Find where the given text appears and provide that cell's center as [x, y] coordinate. 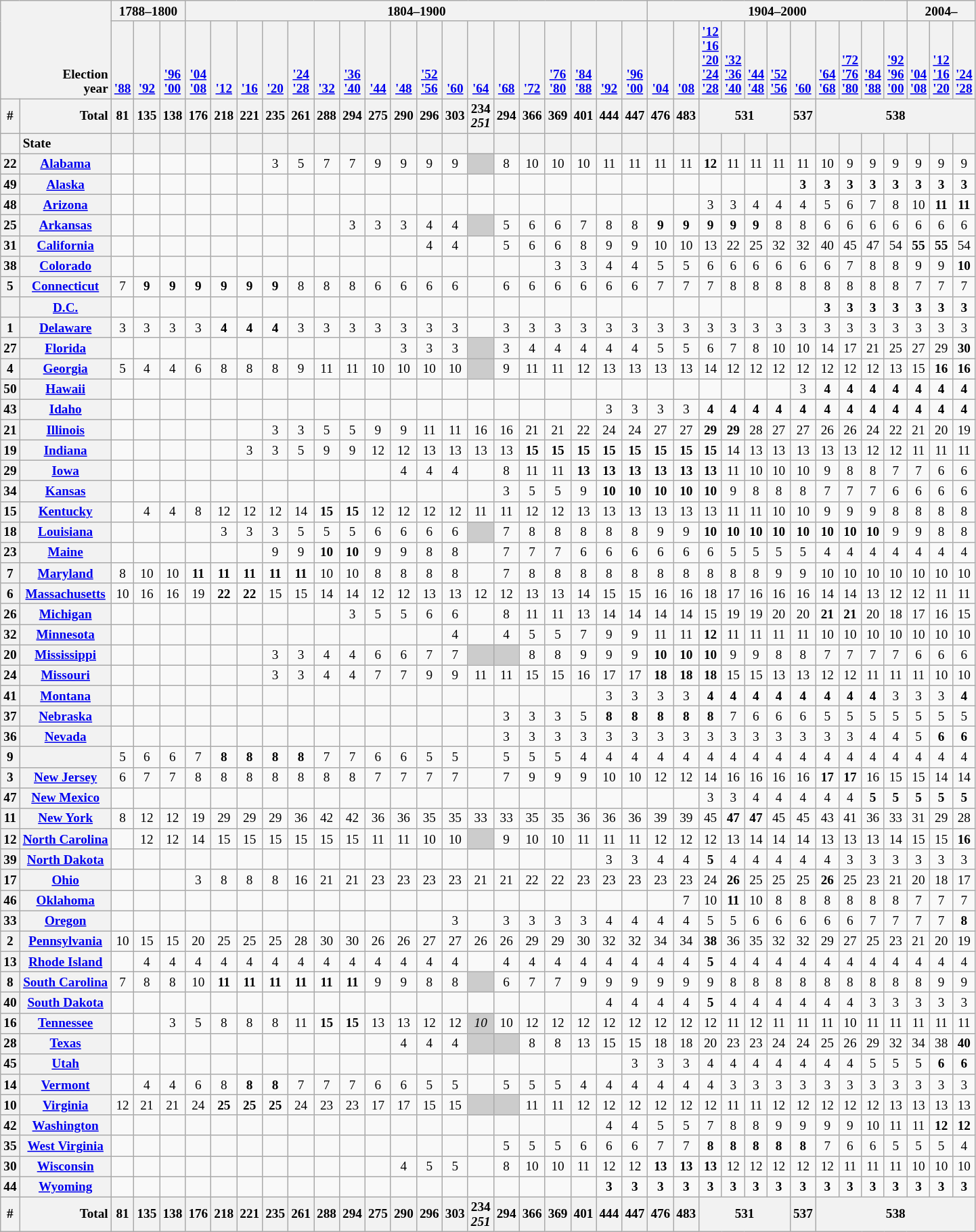
Wisconsin [65, 1166]
1788–1800 [148, 11]
North Carolina [65, 839]
Kentucky [65, 511]
California [65, 246]
Arkansas [65, 225]
Oklahoma [65, 900]
West Virginia [65, 1145]
Pennsylvania [65, 941]
'16 [250, 60]
1 [10, 327]
Nebraska [65, 716]
'88 [123, 60]
Oregon [65, 921]
'12'16'20'24'28 [711, 60]
'64 [481, 60]
49 [10, 184]
'64'68 [827, 60]
D.C. [65, 307]
'12 [224, 60]
Minnesota [65, 634]
46 [10, 900]
Alabama [65, 164]
2004– [941, 11]
Louisiana [65, 532]
'44 [378, 60]
Rhode Island [65, 961]
New York [65, 818]
'48 [403, 60]
Arizona [65, 204]
Indiana [65, 450]
Michigan [65, 614]
Colorado [65, 266]
1904–2000 [777, 11]
Connecticut [65, 286]
State [65, 143]
New Jersey [65, 777]
Alaska [65, 184]
Idaho [65, 409]
'32 [327, 60]
'76'80 [558, 60]
37 [10, 716]
Texas [65, 1043]
'20 [275, 60]
Washington [65, 1125]
Hawaii [65, 389]
Nevada [65, 737]
Virginia [65, 1105]
'12'16'20 [941, 60]
'92'96'00 [895, 60]
Massachusetts [65, 593]
44 [10, 1187]
50 [10, 389]
Montana [65, 695]
Delaware [65, 327]
'72 [532, 60]
North Dakota [65, 859]
'44'48 [756, 60]
Ohio [65, 880]
South Carolina [65, 982]
Georgia [65, 368]
'04 [661, 60]
Wyoming [65, 1187]
New Mexico [65, 798]
Utah [65, 1064]
Electionyear [56, 50]
'36'40 [352, 60]
Mississippi [65, 655]
Kansas [65, 491]
South Dakota [65, 1003]
Maryland [65, 573]
Iowa [65, 470]
Illinois [65, 430]
Missouri [65, 675]
'72'76'80 [850, 60]
48 [10, 204]
'32'36'40 [733, 60]
2 [10, 941]
Maine [65, 552]
1804–1900 [417, 11]
'68 [506, 60]
'08 [686, 60]
Tennessee [65, 1023]
Vermont [65, 1085]
Florida [65, 348]
